Identify which cell holds the provided text, then report its (x, y) central coordinate. 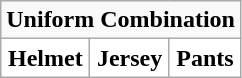
Helmet (46, 58)
Pants (204, 58)
Jersey (130, 58)
Uniform Combination (121, 20)
